Search for the cell housing the specified text and yield its [x, y] center coordinate. 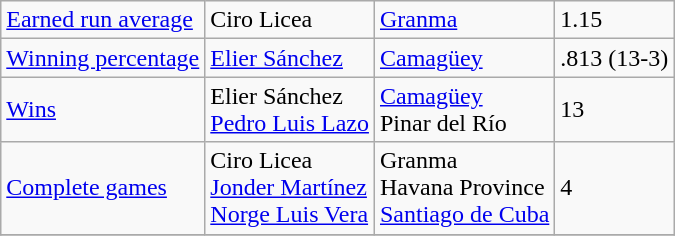
Granma Havana Province Santiago de Cuba [464, 188]
Winning percentage [103, 58]
Camagüey [464, 58]
.813 (13-3) [614, 58]
Ciro Licea [290, 20]
Elier Sánchez Pedro Luis Lazo [290, 110]
13 [614, 110]
Ciro Licea Jonder Martínez Norge Luis Vera [290, 188]
4 [614, 188]
Camagüey Pinar del Río [464, 110]
Elier Sánchez [290, 58]
Earned run average [103, 20]
1.15 [614, 20]
Granma [464, 20]
Complete games [103, 188]
Wins [103, 110]
